Identify which cell holds the provided text, then report its (X, Y) central coordinate. 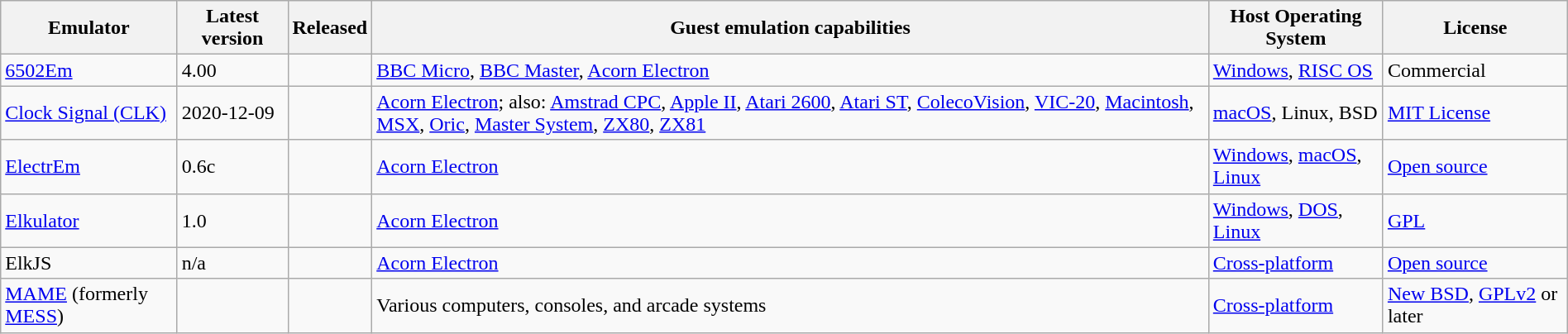
BBC Micro, BBC Master, Acorn Electron (791, 70)
MIT License (1475, 112)
Windows, DOS, Linux (1295, 220)
Windows, macOS, Linux (1295, 167)
MAME (formerly MESS) (89, 306)
2020-12-09 (232, 112)
n/a (232, 263)
Elkulator (89, 220)
Various computers, consoles, and arcade systems (791, 306)
Released (330, 28)
6502Em (89, 70)
ElectrEm (89, 167)
License (1475, 28)
GPL (1475, 220)
4.00 (232, 70)
Latest version (232, 28)
1.0 (232, 220)
Host Operating System (1295, 28)
macOS, Linux, BSD (1295, 112)
ElkJS (89, 263)
Clock Signal (CLK) (89, 112)
0.6c (232, 167)
Guest emulation capabilities (791, 28)
Emulator (89, 28)
Commercial (1475, 70)
Acorn Electron; also: Amstrad CPC, Apple II, Atari 2600, Atari ST, ColecoVision, VIC-20, Macintosh, MSX, Oric, Master System, ZX80, ZX81 (791, 112)
New BSD, GPLv2 or later (1475, 306)
Windows, RISC OS (1295, 70)
